Detect which cell encompasses the target text, then output its (x, y) center coordinate. 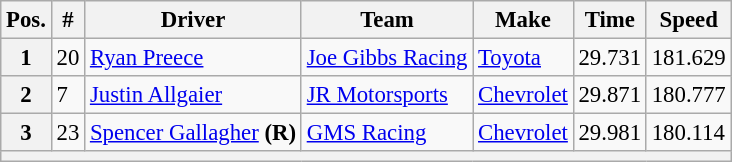
Pos. (26, 20)
Joe Gibbs Racing (386, 58)
3 (26, 133)
Justin Allgaier (194, 95)
Toyota (523, 58)
Speed (688, 20)
29.981 (610, 133)
Team (386, 20)
20 (68, 58)
29.731 (610, 58)
29.871 (610, 95)
Spencer Gallagher (R) (194, 133)
7 (68, 95)
180.777 (688, 95)
181.629 (688, 58)
180.114 (688, 133)
Make (523, 20)
1 (26, 58)
JR Motorsports (386, 95)
2 (26, 95)
# (68, 20)
Time (610, 20)
23 (68, 133)
GMS Racing (386, 133)
Driver (194, 20)
Ryan Preece (194, 58)
